Search for the cell housing the specified text and yield its [X, Y] center coordinate. 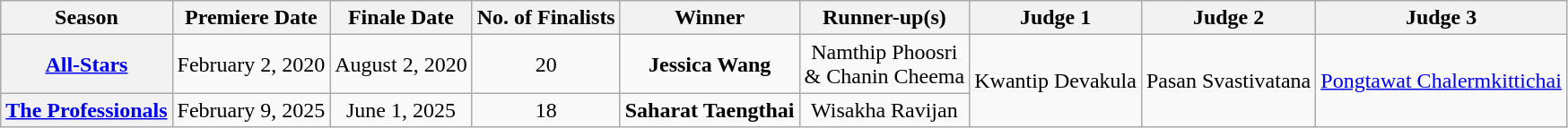
Namthip Phoosri & Chanin Cheema [884, 64]
Judge 2 [1228, 18]
Judge 3 [1442, 18]
August 2, 2020 [401, 64]
Winner [710, 18]
Pasan Svastivatana [1228, 81]
Jessica Wang [710, 64]
Runner-up(s) [884, 18]
The Professionals [86, 110]
Finale Date [401, 18]
All-Stars [86, 64]
Kwantip Devakula [1056, 81]
18 [545, 110]
Saharat Taengthai [710, 110]
20 [545, 64]
February 9, 2025 [251, 110]
Judge 1 [1056, 18]
June 1, 2025 [401, 110]
Pongtawat Chalermkittichai [1442, 81]
No. of Finalists [545, 18]
February 2, 2020 [251, 64]
Season [86, 18]
Wisakha Ravijan [884, 110]
Premiere Date [251, 18]
